For the text-containing cell, return its midpoint in [X, Y] coordinate format. 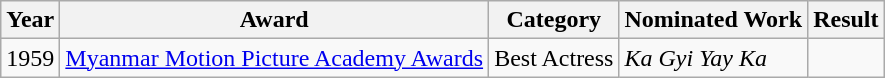
Ka Gyi Yay Ka [714, 58]
1959 [30, 58]
Award [274, 20]
Category [554, 20]
Nominated Work [714, 20]
Year [30, 20]
Best Actress [554, 58]
Myanmar Motion Picture Academy Awards [274, 58]
Result [846, 20]
